Scan for the cell matching the given text and deliver its [x, y] coordinate at center. 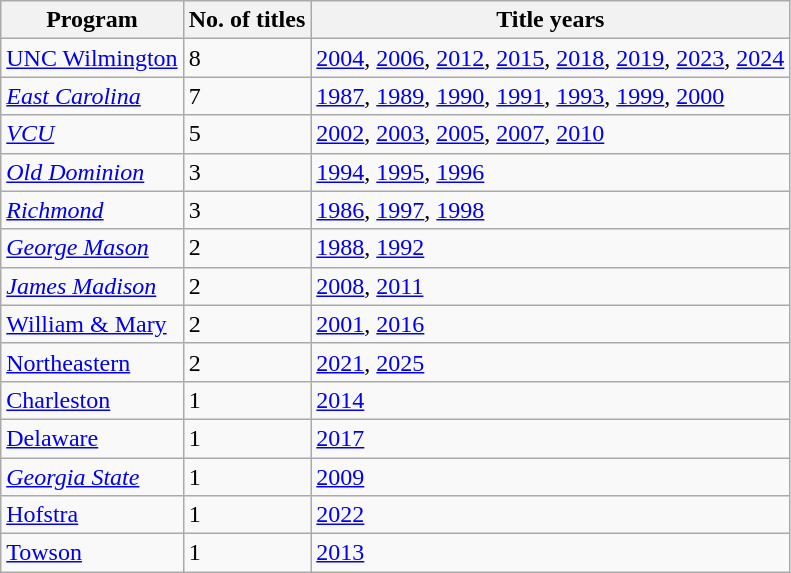
1994, 1995, 1996 [550, 172]
Georgia State [92, 477]
Old Dominion [92, 172]
Delaware [92, 438]
William & Mary [92, 324]
2004, 2006, 2012, 2015, 2018, 2019, 2023, 2024 [550, 58]
Title years [550, 20]
7 [247, 96]
Towson [92, 553]
2008, 2011 [550, 286]
2022 [550, 515]
1987, 1989, 1990, 1991, 1993, 1999, 2000 [550, 96]
2001, 2016 [550, 324]
2002, 2003, 2005, 2007, 2010 [550, 134]
Charleston [92, 400]
UNC Wilmington [92, 58]
1988, 1992 [550, 248]
2009 [550, 477]
5 [247, 134]
Hofstra [92, 515]
2014 [550, 400]
George Mason [92, 248]
VCU [92, 134]
8 [247, 58]
No. of titles [247, 20]
2013 [550, 553]
1986, 1997, 1998 [550, 210]
2021, 2025 [550, 362]
Richmond [92, 210]
East Carolina [92, 96]
James Madison [92, 286]
Program [92, 20]
2017 [550, 438]
Northeastern [92, 362]
